From the cell containing the given text, extract its center point as (x, y) coordinate. 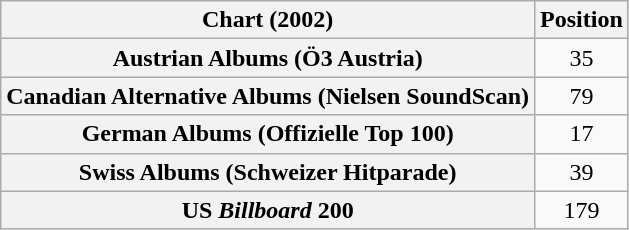
Swiss Albums (Schweizer Hitparade) (268, 172)
Position (582, 20)
179 (582, 210)
17 (582, 134)
39 (582, 172)
35 (582, 58)
Canadian Alternative Albums (Nielsen SoundScan) (268, 96)
Chart (2002) (268, 20)
79 (582, 96)
Austrian Albums (Ö3 Austria) (268, 58)
US Billboard 200 (268, 210)
German Albums (Offizielle Top 100) (268, 134)
